Pinpoint the cell where the given text exists, returning its [x, y] midpoint coordinate. 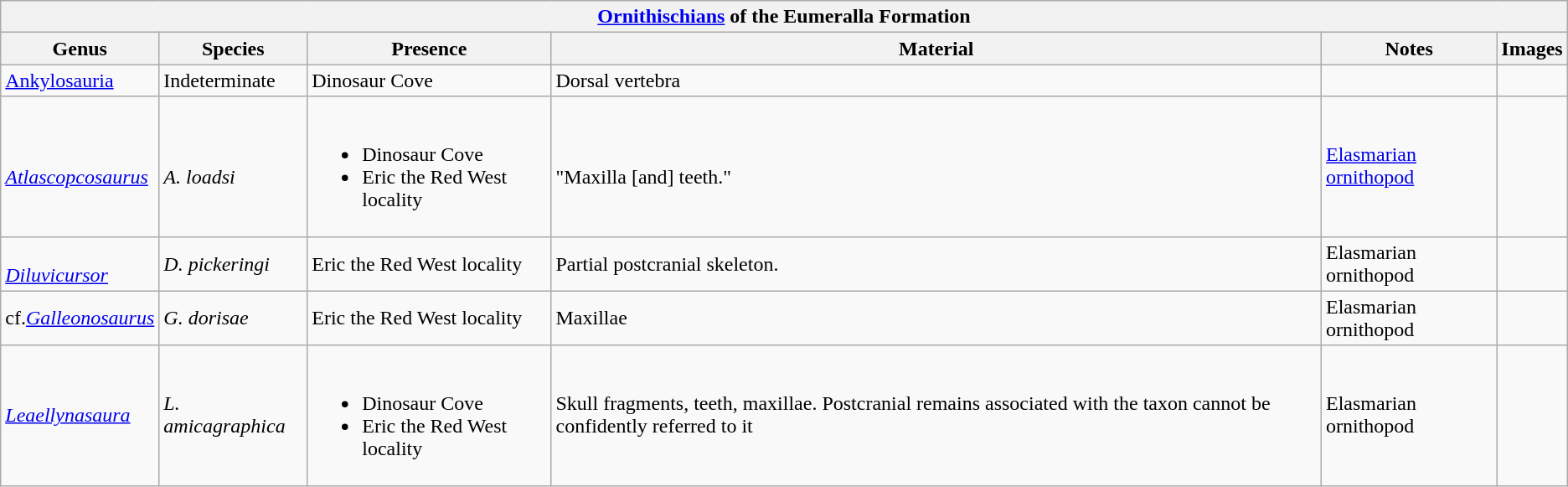
Presence [429, 49]
Dinosaur Cove [429, 80]
L. amicagraphica [233, 416]
Notes [1409, 49]
D. pickeringi [233, 263]
"Maxilla [and] teeth." [936, 166]
Leaellynasaura [80, 416]
Genus [80, 49]
cf.Galleonosaurus [80, 319]
Partial postcranial skeleton. [936, 263]
Diluvicursor [80, 263]
Ankylosauria [80, 80]
Material [936, 49]
Maxillae [936, 319]
Ornithischians of the Eumeralla Formation [784, 17]
Indeterminate [233, 80]
A. loadsi [233, 166]
Atlascopcosaurus [80, 166]
Images [1532, 49]
G. dorisae [233, 319]
Skull fragments, teeth, maxillae. Postcranial remains associated with the taxon cannot be confidently referred to it [936, 416]
Species [233, 49]
Dorsal vertebra [936, 80]
